For the text-containing cell, return its midpoint in [X, Y] coordinate format. 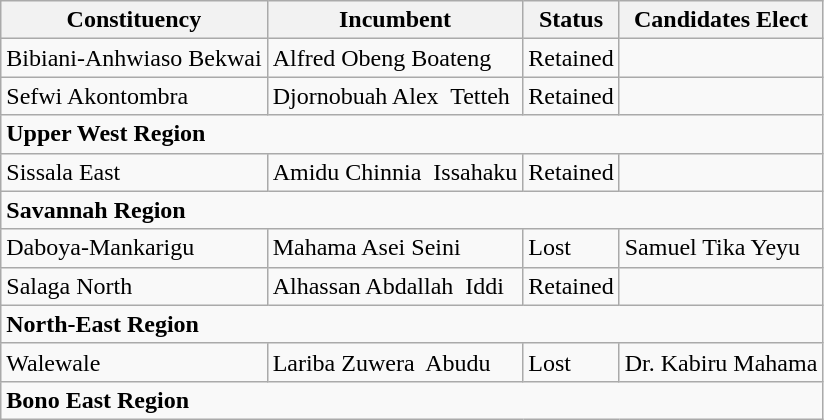
Upper West Region [412, 134]
Candidates Elect [721, 20]
Bono East Region [412, 400]
Bibiani-Anhwiaso Bekwai [134, 58]
Savannah Region [412, 210]
Incumbent [395, 20]
Alfred Obeng Boateng [395, 58]
Lariba Zuwera Abudu [395, 362]
Walewale [134, 362]
Status [571, 20]
Dr. Kabiru Mahama [721, 362]
Constituency [134, 20]
North-East Region [412, 324]
Daboya-Mankarigu [134, 248]
Mahama Asei Seini [395, 248]
Djornobuah Alex Tetteh [395, 96]
Sissala East [134, 172]
Sefwi Akontombra [134, 96]
Salaga North [134, 286]
Alhassan Abdallah Iddi [395, 286]
Samuel Tika Yeyu [721, 248]
Amidu Chinnia Issahaku [395, 172]
